Search for the cell housing the specified text and yield its (x, y) center coordinate. 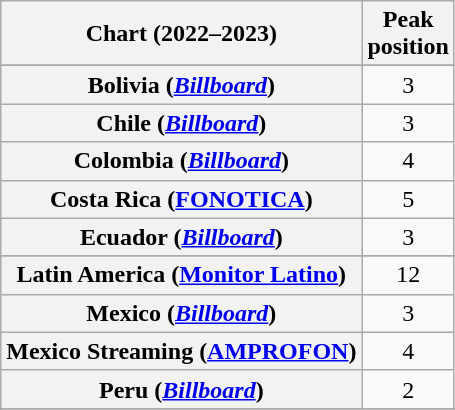
Costa Rica (FONOTICA) (182, 199)
2 (408, 389)
Bolivia (Billboard) (182, 85)
12 (408, 275)
Peru (Billboard) (182, 389)
Chile (Billboard) (182, 123)
Chart (2022–2023) (182, 34)
Mexico Streaming (AMPROFON) (182, 351)
5 (408, 199)
Latin America (Monitor Latino) (182, 275)
Ecuador (Billboard) (182, 237)
Colombia (Billboard) (182, 161)
Peakposition (408, 34)
Mexico (Billboard) (182, 313)
